Output the [X, Y] coordinate of the center of the cell containing the given text.  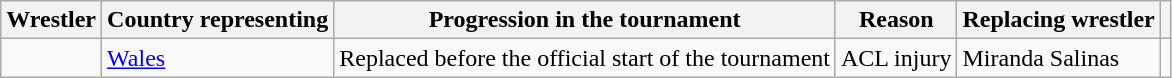
Progression in the tournament [585, 20]
Reason [896, 20]
Country representing [218, 20]
ACL injury [896, 58]
Wales [218, 58]
Wrestler [52, 20]
Replaced before the official start of the tournament [585, 58]
Miranda Salinas [1058, 58]
Replacing wrestler [1058, 20]
